Scan for the cell matching the given text and deliver its (X, Y) coordinate at center. 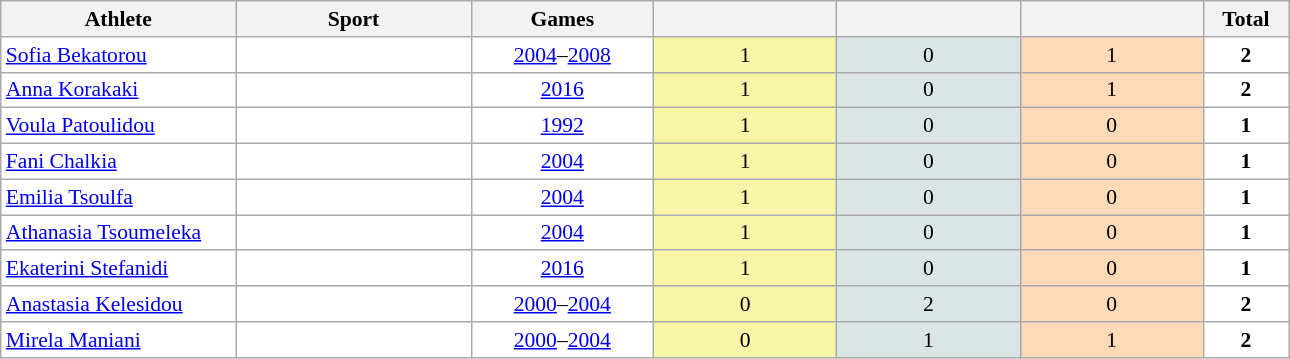
Athanasia Tsoumeleka (118, 233)
1992 (562, 126)
Athlete (118, 19)
Total (1246, 19)
Ekaterini Stefanidi (118, 269)
Voula Patoulidou (118, 126)
Emilia Tsoulfa (118, 197)
Sport (354, 19)
Anna Korakaki (118, 90)
2004–2008 (562, 55)
Mirela Maniani (118, 340)
Games (562, 19)
Sofia Bekatorou (118, 55)
Fani Chalkia (118, 162)
Anastasia Kelesidou (118, 304)
